Search for the cell housing the specified text and yield its [X, Y] center coordinate. 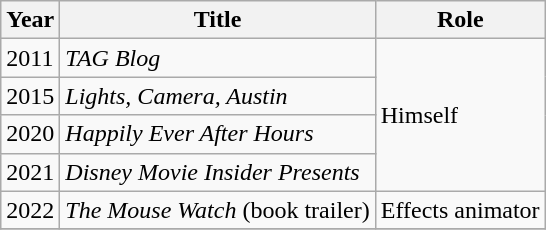
2022 [30, 210]
2015 [30, 96]
Happily Ever After Hours [218, 134]
Year [30, 20]
Lights, Camera, Austin [218, 96]
2021 [30, 172]
2011 [30, 58]
Himself [460, 115]
2020 [30, 134]
Disney Movie Insider Presents [218, 172]
Effects animator [460, 210]
TAG Blog [218, 58]
Role [460, 20]
The Mouse Watch (book trailer) [218, 210]
Title [218, 20]
